Locate the cell with the specified text and output its [x, y] center coordinate. 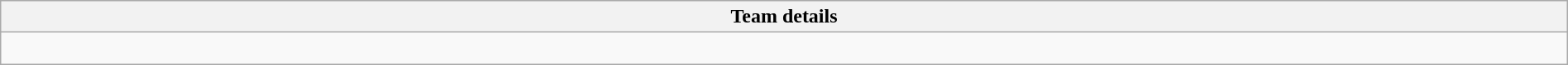
Team details [784, 17]
